Output the [X, Y] coordinate of the center of the cell containing the given text.  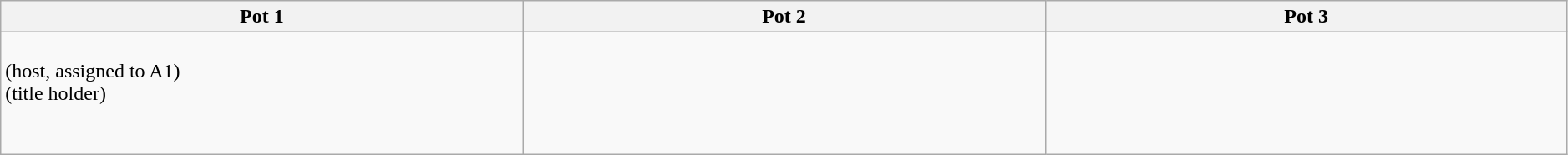
Pot 3 [1307, 17]
Pot 1 [262, 17]
(host, assigned to A1) (title holder) [262, 93]
Pot 2 [784, 17]
